Output the [x, y] coordinate of the center of the cell containing the given text.  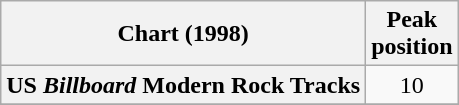
US Billboard Modern Rock Tracks [184, 85]
Peakposition [412, 34]
Chart (1998) [184, 34]
10 [412, 85]
